Identify which cell holds the provided text, then report its [X, Y] central coordinate. 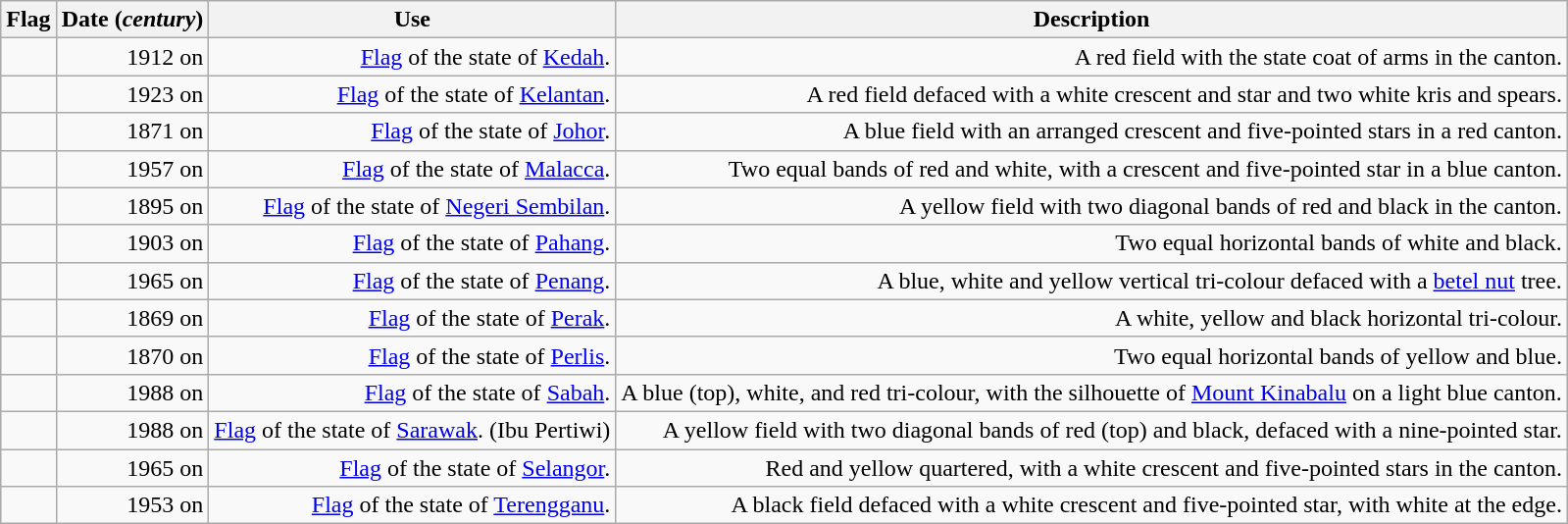
A red field defaced with a white crescent and star and two white kris and spears. [1092, 94]
Use [412, 20]
A blue field with an arranged crescent and five-pointed stars in a red canton. [1092, 131]
Flag of the state of Penang. [412, 281]
1870 on [132, 355]
1895 on [132, 206]
1912 on [132, 57]
1903 on [132, 243]
Flag of the state of Terengganu. [412, 505]
Date (century) [132, 20]
Two equal horizontal bands of white and black. [1092, 243]
Flag of the state of Johor. [412, 131]
Description [1092, 20]
Flag of the state of Perlis. [412, 355]
Flag of the state of Negeri Sembilan. [412, 206]
Two equal horizontal bands of yellow and blue. [1092, 355]
A black field defaced with a white crescent and five-pointed star, with white at the edge. [1092, 505]
Flag of the state of Malacca. [412, 169]
Red and yellow quartered, with a white crescent and five-pointed stars in the canton. [1092, 468]
Flag of the state of Sarawak. (Ibu Pertiwi) [412, 430]
1923 on [132, 94]
Flag of the state of Pahang. [412, 243]
Flag of the state of Kelantan. [412, 94]
A yellow field with two diagonal bands of red (top) and black, defaced with a nine-pointed star. [1092, 430]
Flag of the state of Sabah. [412, 393]
1953 on [132, 505]
Flag of the state of Kedah. [412, 57]
Flag [28, 20]
A white, yellow and black horizontal tri-colour. [1092, 318]
Two equal bands of red and white, with a crescent and five-pointed star in a blue canton. [1092, 169]
1871 on [132, 131]
1869 on [132, 318]
Flag of the state of Perak. [412, 318]
A red field with the state coat of arms in the canton. [1092, 57]
A blue, white and yellow vertical tri-colour defaced with a betel nut tree. [1092, 281]
A yellow field with two diagonal bands of red and black in the canton. [1092, 206]
1957 on [132, 169]
Flag of the state of Selangor. [412, 468]
A blue (top), white, and red tri-colour, with the silhouette of Mount Kinabalu on a light blue canton. [1092, 393]
